Find where the given text appears and provide that cell's center as (x, y) coordinate. 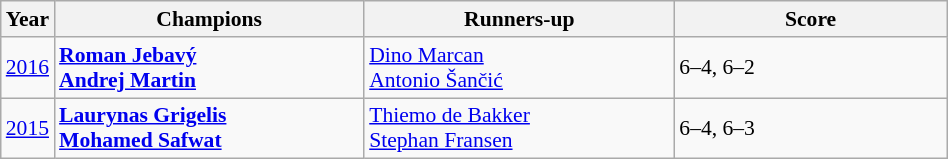
Score (810, 19)
6–4, 6–3 (810, 128)
2016 (28, 68)
Champions (209, 19)
Laurynas Grigelis Mohamed Safwat (209, 128)
Dino Marcan Antonio Šančić (519, 68)
Thiemo de Bakker Stephan Fransen (519, 128)
Roman Jebavý Andrej Martin (209, 68)
Runners-up (519, 19)
6–4, 6–2 (810, 68)
2015 (28, 128)
Year (28, 19)
